Identify which cell holds the provided text, then report its (X, Y) central coordinate. 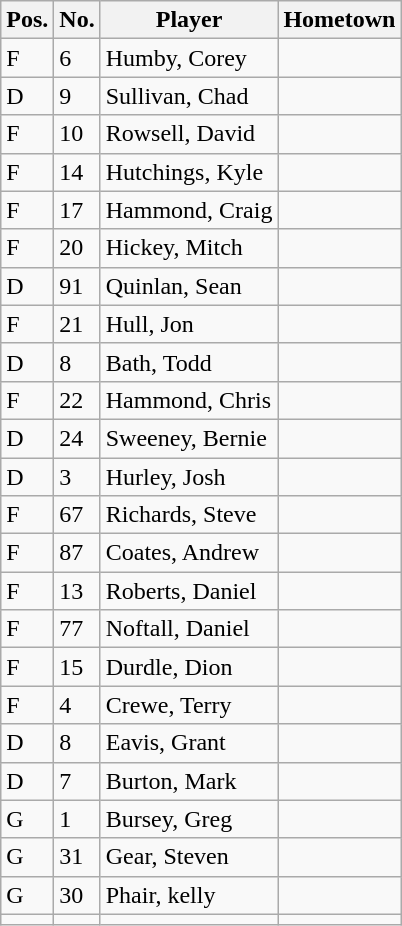
Player (189, 20)
Noftall, Daniel (189, 629)
4 (77, 705)
Hammond, Craig (189, 210)
Richards, Steve (189, 515)
13 (77, 591)
No. (77, 20)
Phair, kelly (189, 895)
1 (77, 819)
15 (77, 667)
31 (77, 857)
20 (77, 248)
Sullivan, Chad (189, 96)
22 (77, 400)
6 (77, 58)
Hutchings, Kyle (189, 172)
17 (77, 210)
Sweeney, Bernie (189, 438)
Rowsell, David (189, 134)
Humby, Corey (189, 58)
10 (77, 134)
Gear, Steven (189, 857)
Hull, Jon (189, 324)
7 (77, 781)
Bursey, Greg (189, 819)
77 (77, 629)
3 (77, 477)
24 (77, 438)
Crewe, Terry (189, 705)
Burton, Mark (189, 781)
Roberts, Daniel (189, 591)
Pos. (28, 20)
Eavis, Grant (189, 743)
9 (77, 96)
Hurley, Josh (189, 477)
Hammond, Chris (189, 400)
Durdle, Dion (189, 667)
91 (77, 286)
Hometown (340, 20)
21 (77, 324)
Quinlan, Sean (189, 286)
Coates, Andrew (189, 553)
14 (77, 172)
30 (77, 895)
67 (77, 515)
Hickey, Mitch (189, 248)
Bath, Todd (189, 362)
87 (77, 553)
